Scan for the cell matching the given text and deliver its (X, Y) coordinate at center. 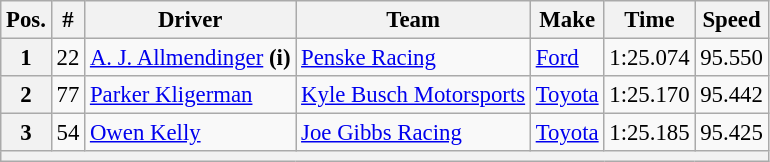
54 (68, 133)
1:25.170 (650, 95)
95.425 (732, 133)
22 (68, 58)
Penske Racing (414, 58)
Ford (567, 58)
# (68, 20)
Time (650, 20)
Driver (190, 20)
Team (414, 20)
A. J. Allmendinger (i) (190, 58)
1 (26, 58)
Make (567, 20)
Pos. (26, 20)
Kyle Busch Motorsports (414, 95)
1:25.185 (650, 133)
2 (26, 95)
1:25.074 (650, 58)
3 (26, 133)
Speed (732, 20)
Owen Kelly (190, 133)
Parker Kligerman (190, 95)
95.442 (732, 95)
Joe Gibbs Racing (414, 133)
77 (68, 95)
95.550 (732, 58)
